From the cell containing the given text, extract its center point as [x, y] coordinate. 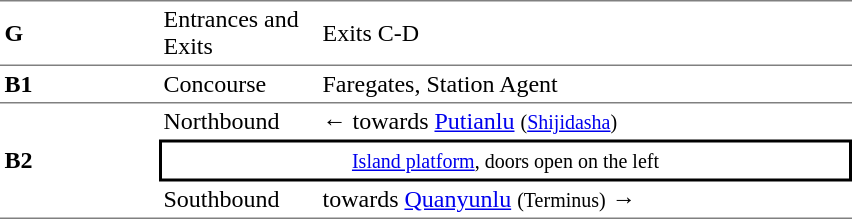
Island platform, doors open on the left [506, 161]
Concourse [238, 85]
Faregates, Station Agent [585, 85]
← towards Putianlu (Shijidasha) [585, 122]
Exits C-D [585, 33]
G [80, 33]
Entrances and Exits [238, 33]
Northbound [238, 122]
B1 [80, 85]
